Provide the [x, y] coordinate of the cell's center where the given text is located.  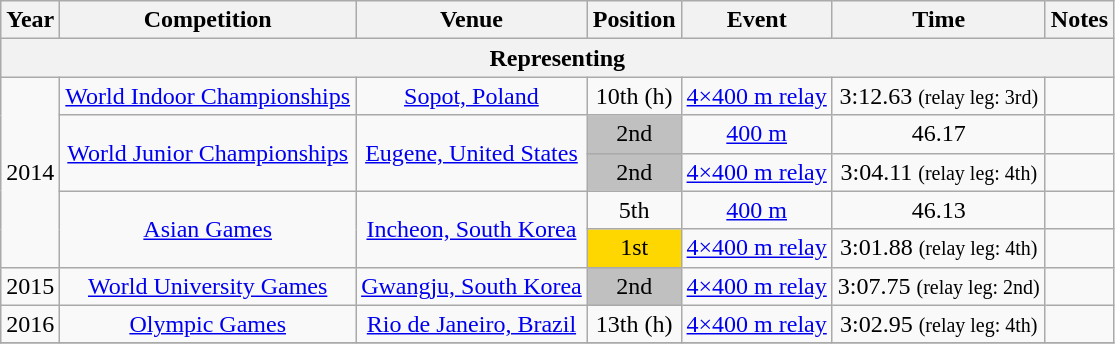
13th (h) [634, 324]
46.13 [938, 210]
Position [634, 20]
World Junior Championships [208, 153]
46.17 [938, 134]
3:02.95 (relay leg: 4th) [938, 324]
3:12.63 (relay leg: 3rd) [938, 96]
World University Games [208, 286]
Incheon, South Korea [472, 229]
Year [30, 20]
Notes [1079, 20]
Event [756, 20]
2015 [30, 286]
1st [634, 248]
Eugene, United States [472, 153]
3:01.88 (relay leg: 4th) [938, 248]
Representing [558, 58]
World Indoor Championships [208, 96]
Asian Games [208, 229]
Sopot, Poland [472, 96]
Gwangju, South Korea [472, 286]
3:04.11 (relay leg: 4th) [938, 172]
Venue [472, 20]
Olympic Games [208, 324]
Time [938, 20]
2014 [30, 172]
3:07.75 (relay leg: 2nd) [938, 286]
2016 [30, 324]
Competition [208, 20]
5th [634, 210]
Rio de Janeiro, Brazil [472, 324]
10th (h) [634, 96]
